Search for the cell housing the specified text and yield its (X, Y) center coordinate. 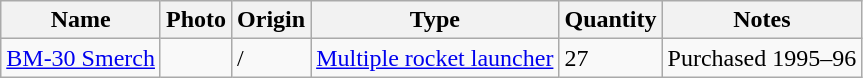
Multiple rocket launcher (435, 58)
Purchased 1995–96 (762, 58)
Origin (272, 20)
BM-30 Smerch (81, 58)
Name (81, 20)
Notes (762, 20)
Quantity (610, 20)
27 (610, 58)
Photo (196, 20)
/ (272, 58)
Type (435, 20)
